Return (X, Y) of the center of cell containing provided text 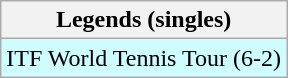
ITF World Tennis Tour (6-2) (144, 58)
Legends (singles) (144, 20)
